Provide the [x, y] coordinate of the cell's center where the given text is located.  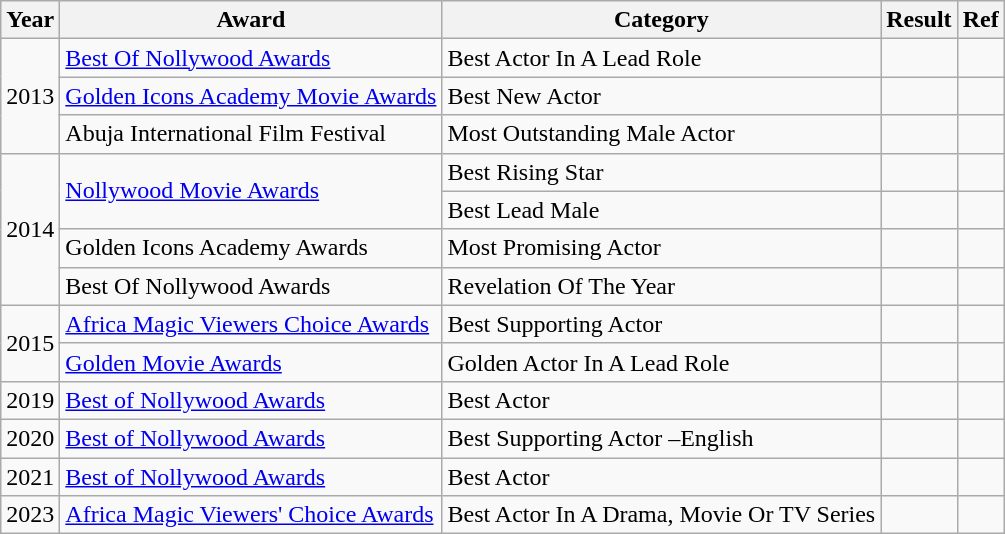
Revelation Of The Year [662, 286]
Nollywood Movie Awards [251, 191]
Africa Magic Viewers Choice Awards [251, 324]
Award [251, 20]
Golden Movie Awards [251, 362]
Abuja International Film Festival [251, 134]
Best Actor In A Drama, Movie Or TV Series [662, 515]
Ref [980, 20]
Best Rising Star [662, 172]
2015 [30, 343]
Best Lead Male [662, 210]
Most Outstanding Male Actor [662, 134]
2019 [30, 400]
Golden Actor In A Lead Role [662, 362]
2020 [30, 438]
Best Actor In A Lead Role [662, 58]
Result [919, 20]
2023 [30, 515]
Best New Actor [662, 96]
2021 [30, 477]
2013 [30, 96]
Best Supporting Actor [662, 324]
Golden Icons Academy Awards [251, 248]
Golden Icons Academy Movie Awards [251, 96]
Year [30, 20]
Most Promising Actor [662, 248]
Category [662, 20]
2014 [30, 229]
Best Supporting Actor –English [662, 438]
Africa Magic Viewers' Choice Awards [251, 515]
